Locate the cell with the specified text and output its (x, y) center coordinate. 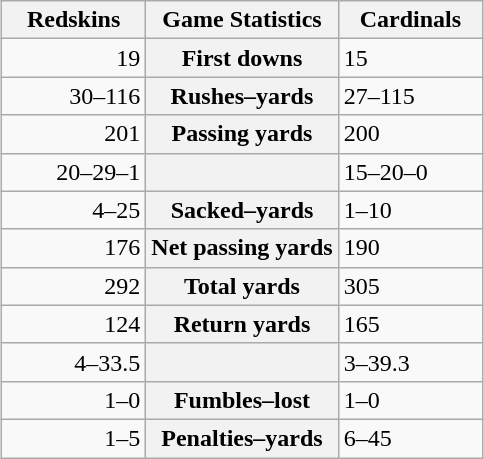
3–39.3 (410, 362)
Game Statistics (242, 20)
30–116 (73, 96)
1–10 (410, 210)
Sacked–yards (242, 210)
Cardinals (410, 20)
176 (73, 248)
Redskins (73, 20)
201 (73, 134)
Fumbles–lost (242, 400)
Rushes–yards (242, 96)
200 (410, 134)
Passing yards (242, 134)
Total yards (242, 286)
124 (73, 324)
15 (410, 58)
1–5 (73, 438)
4–33.5 (73, 362)
Net passing yards (242, 248)
20–29–1 (73, 172)
27–115 (410, 96)
190 (410, 248)
Return yards (242, 324)
292 (73, 286)
6–45 (410, 438)
First downs (242, 58)
165 (410, 324)
Penalties–yards (242, 438)
305 (410, 286)
19 (73, 58)
15–20–0 (410, 172)
4–25 (73, 210)
